Provide the (x, y) coordinate of the cell's center where the given text is located.  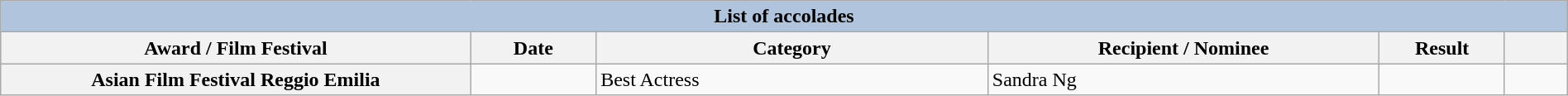
List of accolades (784, 17)
Category (792, 48)
Recipient / Nominee (1183, 48)
Date (533, 48)
Sandra Ng (1183, 79)
Award / Film Festival (236, 48)
Result (1442, 48)
Asian Film Festival Reggio Emilia (236, 79)
Best Actress (792, 79)
